From the cell containing the given text, extract its center point as [x, y] coordinate. 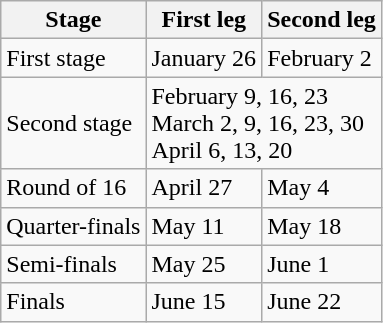
June 1 [322, 264]
February 2 [322, 58]
Semi-finals [74, 264]
Quarter-finals [74, 226]
Round of 16 [74, 188]
Second stage [74, 123]
Stage [74, 20]
May 11 [204, 226]
February 9, 16, 23 March 2, 9, 16, 23, 30 April 6, 13, 20 [264, 123]
Second leg [322, 20]
April 27 [204, 188]
January 26 [204, 58]
First leg [204, 20]
May 18 [322, 226]
May 25 [204, 264]
Finals [74, 302]
First stage [74, 58]
June 15 [204, 302]
May 4 [322, 188]
June 22 [322, 302]
